Locate the cell with the specified text and output its (X, Y) center coordinate. 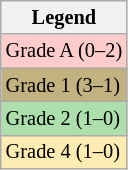
Grade A (0–2) (64, 51)
Grade 2 (1–0) (64, 118)
Grade 1 (3–1) (64, 85)
Grade 4 (1–0) (64, 152)
Legend (64, 17)
